Determine the [X, Y] coordinate at the center of the cell enclosing the given text.  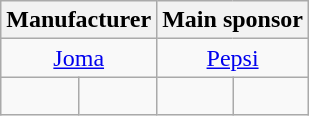
Main sponsor [233, 20]
Joma [79, 58]
Pepsi [233, 58]
Manufacturer [79, 20]
